For the text-containing cell, return its midpoint in [x, y] coordinate format. 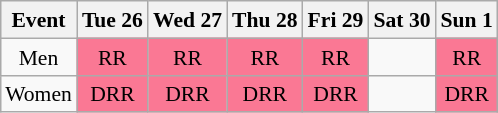
Fri 29 [336, 20]
Tue 26 [112, 20]
Sun 1 [467, 20]
Wed 27 [188, 20]
Sat 30 [402, 20]
Women [38, 94]
Men [38, 56]
Event [38, 20]
Thu 28 [265, 20]
